Search for the cell housing the specified text and yield its [X, Y] center coordinate. 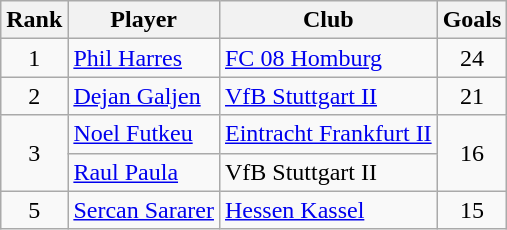
FC 08 Homburg [328, 58]
Phil Harres [144, 58]
Noel Futkeu [144, 134]
Hessen Kassel [328, 210]
5 [34, 210]
Club [328, 20]
1 [34, 58]
21 [472, 96]
16 [472, 153]
24 [472, 58]
Dejan Galjen [144, 96]
Sercan Sararer [144, 210]
Goals [472, 20]
Player [144, 20]
3 [34, 153]
15 [472, 210]
Eintracht Frankfurt II [328, 134]
2 [34, 96]
Raul Paula [144, 172]
Rank [34, 20]
